Extract the [X, Y] coordinate from the center of the cell holding the provided text.  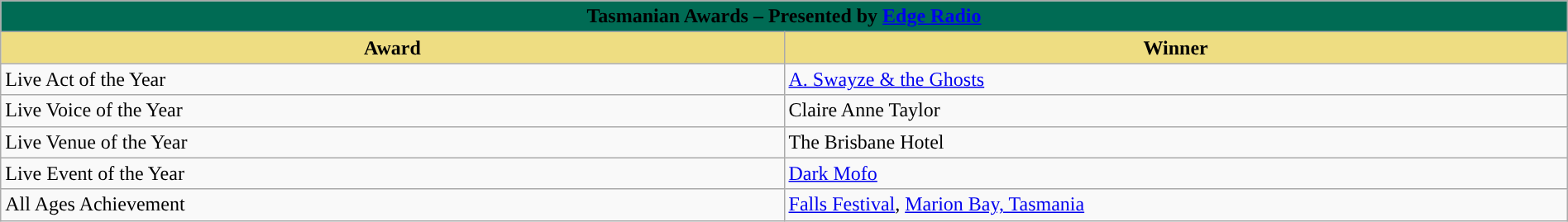
Live Voice of the Year [392, 111]
Live Event of the Year [392, 173]
Tasmanian Awards – Presented by Edge Radio [784, 17]
The Brisbane Hotel [1176, 142]
A. Swayze & the Ghosts [1176, 79]
Falls Festival, Marion Bay, Tasmania [1176, 205]
Winner [1176, 48]
Live Act of the Year [392, 79]
Live Venue of the Year [392, 142]
Claire Anne Taylor [1176, 111]
Dark Mofo [1176, 173]
All Ages Achievement [392, 205]
Award [392, 48]
